Identify which cell holds the provided text, then report its [X, Y] central coordinate. 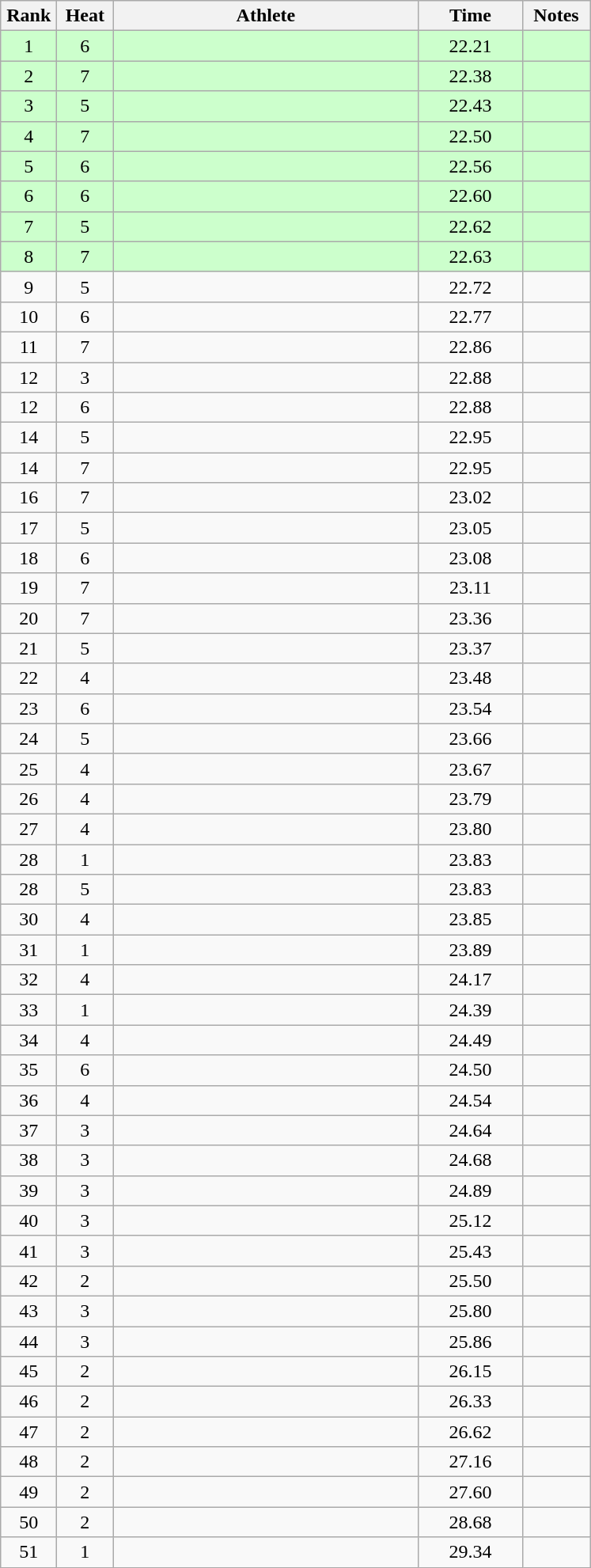
27.16 [470, 1462]
26.15 [470, 1372]
23.54 [470, 708]
40 [28, 1221]
36 [28, 1100]
22.56 [470, 166]
29.34 [470, 1552]
21 [28, 648]
27.60 [470, 1492]
16 [28, 498]
23.11 [470, 588]
31 [28, 950]
23.67 [470, 769]
22 [28, 678]
Athlete [266, 16]
25.43 [470, 1251]
23.05 [470, 528]
26.33 [470, 1402]
51 [28, 1552]
22.62 [470, 226]
43 [28, 1311]
24.68 [470, 1160]
23.66 [470, 738]
25.12 [470, 1221]
22.21 [470, 46]
24.49 [470, 1040]
23.85 [470, 920]
19 [28, 588]
25.86 [470, 1342]
44 [28, 1342]
22.60 [470, 196]
24.64 [470, 1130]
23.02 [470, 498]
Heat [85, 16]
38 [28, 1160]
18 [28, 558]
24.50 [470, 1070]
39 [28, 1190]
Notes [556, 16]
17 [28, 528]
24.89 [470, 1190]
46 [28, 1402]
37 [28, 1130]
41 [28, 1251]
25 [28, 769]
24.39 [470, 1010]
23.80 [470, 829]
30 [28, 920]
27 [28, 829]
23.08 [470, 558]
23.89 [470, 950]
33 [28, 1010]
47 [28, 1432]
23.48 [470, 678]
48 [28, 1462]
Rank [28, 16]
22.77 [470, 317]
42 [28, 1281]
25.50 [470, 1281]
9 [28, 287]
20 [28, 618]
24 [28, 738]
28.68 [470, 1522]
10 [28, 317]
35 [28, 1070]
26 [28, 799]
22.50 [470, 136]
45 [28, 1372]
22.43 [470, 106]
24.17 [470, 980]
32 [28, 980]
11 [28, 347]
8 [28, 256]
Time [470, 16]
22.72 [470, 287]
49 [28, 1492]
26.62 [470, 1432]
34 [28, 1040]
23.37 [470, 648]
23 [28, 708]
22.38 [470, 76]
50 [28, 1522]
23.36 [470, 618]
23.79 [470, 799]
24.54 [470, 1100]
22.86 [470, 347]
22.63 [470, 256]
25.80 [470, 1311]
